Extract the [x, y] coordinate from the center of the cell holding the provided text.  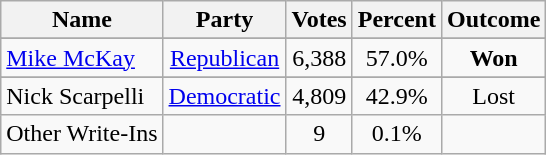
42.9% [396, 96]
Name [82, 20]
Votes [319, 20]
Other Write-Ins [82, 134]
Outcome [493, 20]
Percent [396, 20]
4,809 [319, 96]
9 [319, 134]
Democratic [224, 96]
Mike McKay [82, 58]
Nick Scarpelli [82, 96]
Party [224, 20]
Republican [224, 58]
0.1% [396, 134]
Won [493, 58]
6,388 [319, 58]
57.0% [396, 58]
Lost [493, 96]
